From the cell containing the given text, extract its center point as (x, y) coordinate. 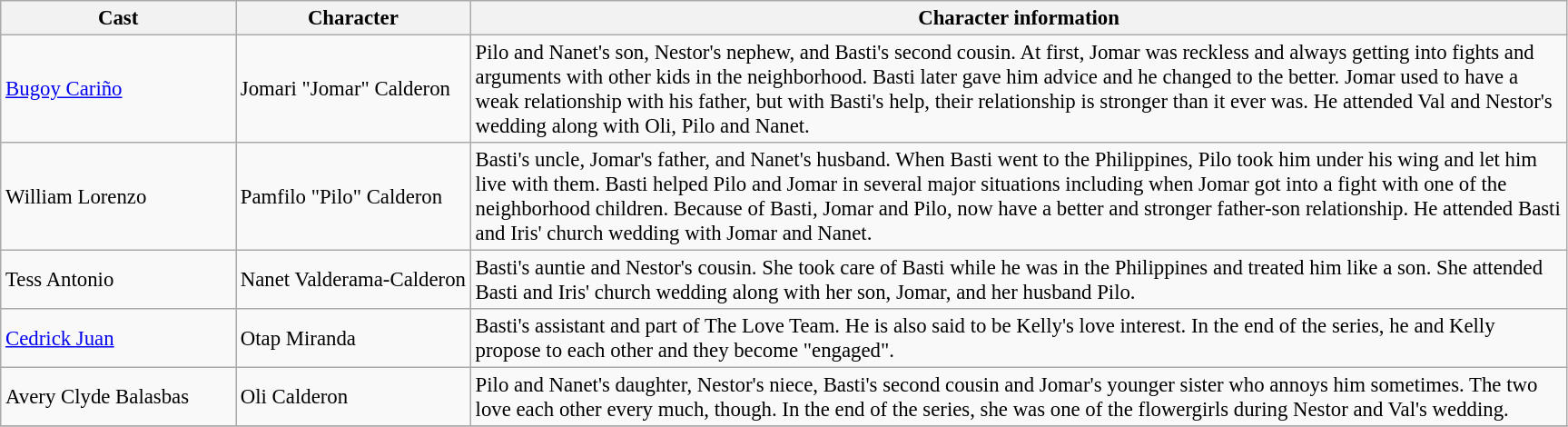
Oli Calderon (354, 398)
Otap Miranda (354, 338)
Character information (1019, 18)
Tess Antonio (118, 280)
Pamfilo "Pilo" Calderon (354, 196)
Bugoy Cariño (118, 89)
Cedrick Juan (118, 338)
Character (354, 18)
William Lorenzo (118, 196)
Jomari "Jomar" Calderon (354, 89)
Nanet Valderama-Calderon (354, 280)
Avery Clyde Balasbas (118, 398)
Cast (118, 18)
